Locate the cell with the specified text and output its [X, Y] center coordinate. 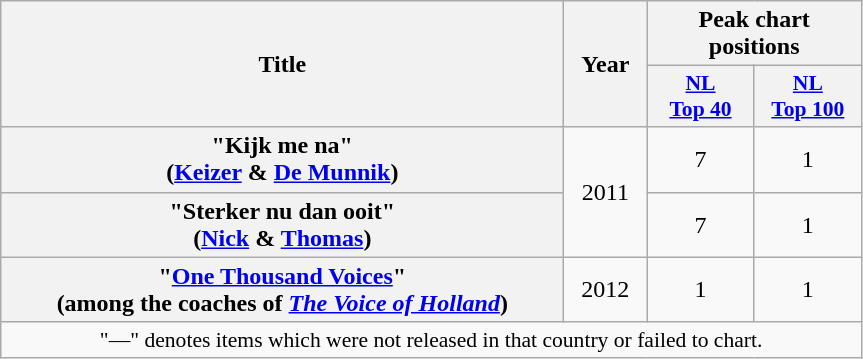
NLTop 40 [700, 96]
"Kijk me na"(Keizer & De Munnik) [282, 160]
2012 [606, 290]
"—" denotes items which were not released in that country or failed to chart. [432, 340]
2011 [606, 192]
Title [282, 64]
"Sterker nu dan ooit"(Nick & Thomas) [282, 224]
"One Thousand Voices"(among the coaches of The Voice of Holland) [282, 290]
Year [606, 64]
Peak chart positions [754, 34]
NLTop 100 [808, 96]
